Return [x, y] of the center of cell containing provided text 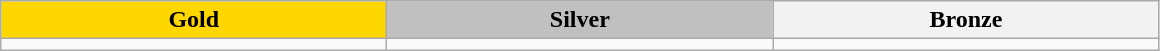
Gold [194, 20]
Silver [580, 20]
Bronze [966, 20]
